Provide the (X, Y) coordinate of the cell's center where the given text is located.  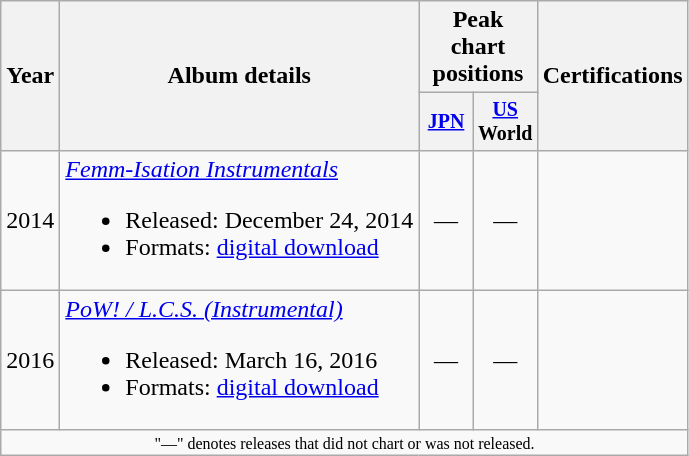
Certifications (612, 76)
Year (30, 76)
2014 (30, 220)
JPN (446, 122)
Album details (240, 76)
Femm-Isation InstrumentalsReleased: December 24, 2014Formats: digital download (240, 220)
2016 (30, 360)
PoW! / L.C.S. (Instrumental)Released: March 16, 2016Formats: digital download (240, 360)
Peak chart positions (478, 47)
US World (505, 122)
"—" denotes releases that did not chart or was not released. (344, 442)
